Output the [x, y] coordinate of the center of the cell containing the given text.  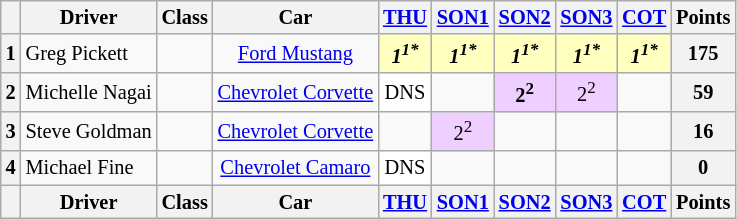
59 [703, 92]
16 [703, 132]
Ford Mustang [296, 54]
Steve Goldman [89, 132]
0 [703, 168]
Chevrolet Camaro [296, 168]
175 [703, 54]
1 [11, 54]
4 [11, 168]
3 [11, 132]
Michelle Nagai [89, 92]
Greg Pickett [89, 54]
Michael Fine [89, 168]
2 [11, 92]
